Capture the cell that displays the provided text and extract its [x, y] central coordinate. 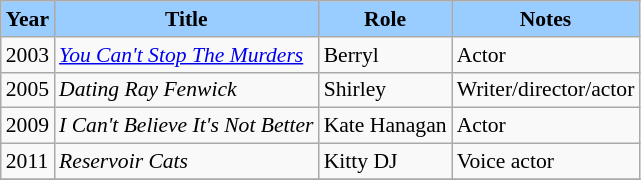
Role [386, 19]
Berryl [386, 55]
Writer/director/actor [546, 90]
2005 [28, 90]
Reservoir Cats [186, 162]
2009 [28, 126]
Title [186, 19]
I Can't Believe It's Not Better [186, 126]
Kitty DJ [386, 162]
You Can't Stop The Murders [186, 55]
Voice actor [546, 162]
Year [28, 19]
2011 [28, 162]
Kate Hanagan [386, 126]
2003 [28, 55]
Dating Ray Fenwick [186, 90]
Notes [546, 19]
Shirley [386, 90]
